Return (x, y) of the center of cell containing provided text 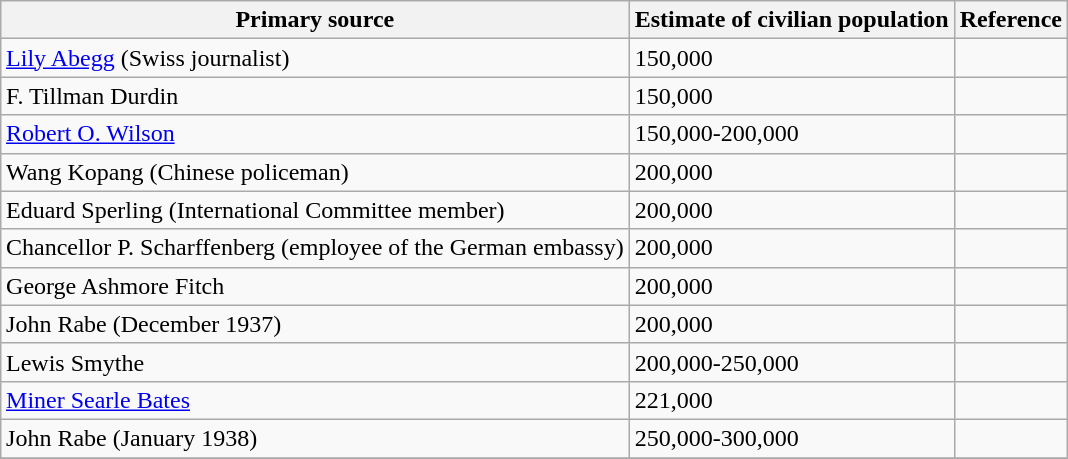
Chancellor P. Scharffenberg (employee of the German embassy) (316, 248)
Robert O. Wilson (316, 134)
250,000-300,000 (792, 438)
John Rabe (December 1937) (316, 324)
221,000 (792, 400)
Lewis Smythe (316, 362)
George Ashmore Fitch (316, 286)
150,000-200,000 (792, 134)
Lily Abegg (Swiss journalist) (316, 58)
200,000-250,000 (792, 362)
Wang Kopang (Chinese policeman) (316, 172)
Estimate of civilian population (792, 20)
John Rabe (January 1938) (316, 438)
F. Tillman Durdin (316, 96)
Reference (1010, 20)
Eduard Sperling (International Committee member) (316, 210)
Primary source (316, 20)
Miner Searle Bates (316, 400)
